Capture the cell that displays the provided text and extract its [X, Y] central coordinate. 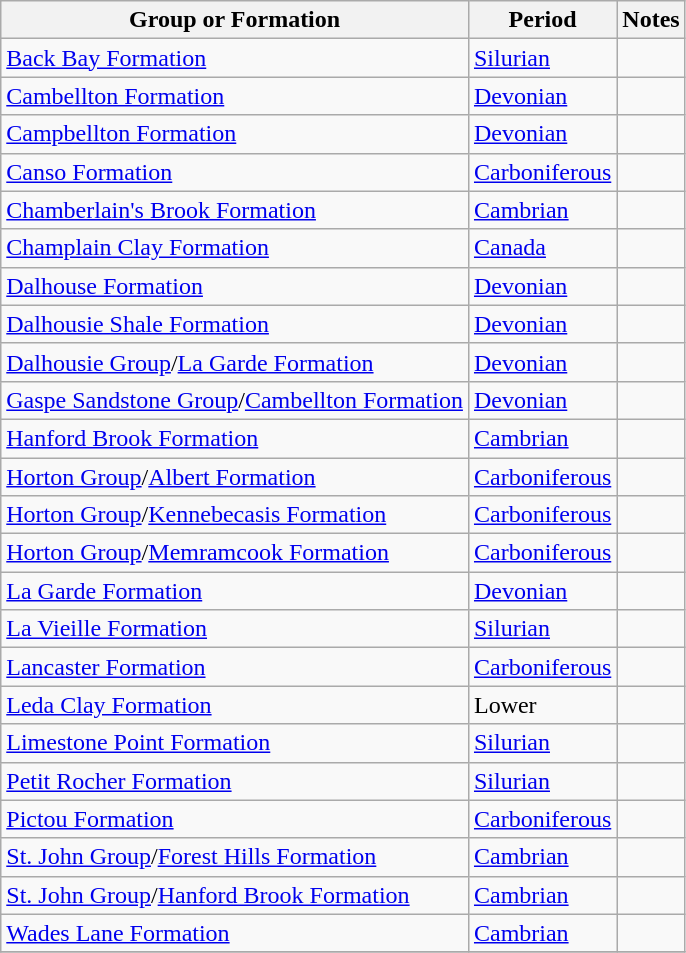
Canada [542, 248]
Cambellton Formation [235, 96]
Dalhouse Formation [235, 286]
Gaspe Sandstone Group/Cambellton Formation [235, 400]
Horton Group/Kennebecasis Formation [235, 515]
Limestone Point Formation [235, 743]
Horton Group/Memramcook Formation [235, 553]
Period [542, 20]
Back Bay Formation [235, 58]
Campbellton Formation [235, 134]
Notes [651, 20]
St. John Group/Forest Hills Formation [235, 857]
Lower [542, 705]
La Garde Formation [235, 591]
Lancaster Formation [235, 667]
Horton Group/Albert Formation [235, 477]
Leda Clay Formation [235, 705]
Chamberlain's Brook Formation [235, 210]
Canso Formation [235, 172]
Dalhousie Group/La Garde Formation [235, 362]
Champlain Clay Formation [235, 248]
Pictou Formation [235, 819]
Dalhousie Shale Formation [235, 324]
Group or Formation [235, 20]
Hanford Brook Formation [235, 438]
La Vieille Formation [235, 629]
Wades Lane Formation [235, 933]
Petit Rocher Formation [235, 781]
St. John Group/Hanford Brook Formation [235, 895]
